Provide the [x, y] coordinate of the cell's center where the given text is located.  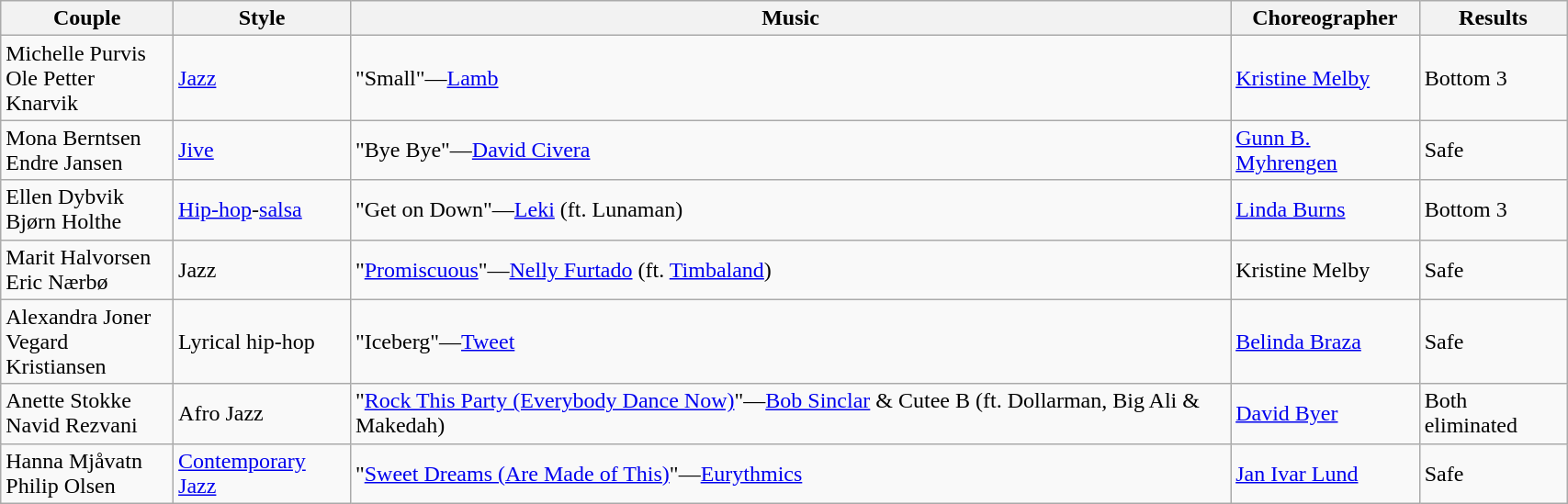
Jive [263, 151]
Hanna MjåvatnPhilip Olsen [87, 474]
Choreographer [1325, 18]
Alexandra JonerVegard Kristiansen [87, 342]
Both eliminated [1493, 413]
Style [263, 18]
David Byer [1325, 413]
"Small"—Lamb [790, 78]
Jan Ivar Lund [1325, 474]
Anette StokkeNavid Rezvani [87, 413]
Afro Jazz [263, 413]
Results [1493, 18]
"Promiscuous"—Nelly Furtado (ft. Timbaland) [790, 270]
Contemporary Jazz [263, 474]
Ellen DybvikBjørn Holthe [87, 209]
Mona BerntsenEndre Jansen [87, 151]
"Sweet Dreams (Are Made of This)"—Eurythmics [790, 474]
Michelle PurvisOle Petter Knarvik [87, 78]
"Rock This Party (Everybody Dance Now)"—Bob Sinclar & Cutee B (ft. Dollarman, Big Ali & Makedah) [790, 413]
"Iceberg"—Tweet [790, 342]
Linda Burns [1325, 209]
Lyrical hip-hop [263, 342]
"Get on Down"—Leki (ft. Lunaman) [790, 209]
"Bye Bye"—David Civera [790, 151]
Hip-hop-salsa [263, 209]
Music [790, 18]
Belinda Braza [1325, 342]
Gunn B. Myhrengen [1325, 151]
Couple [87, 18]
Marit HalvorsenEric Nærbø [87, 270]
